Identify which cell holds the provided text, then report its [X, Y] central coordinate. 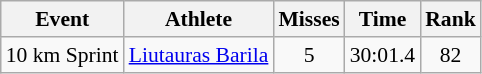
Liutauras Barila [199, 55]
10 km Sprint [62, 55]
30:01.4 [382, 55]
Misses [308, 19]
Rank [450, 19]
Event [62, 19]
5 [308, 55]
Athlete [199, 19]
82 [450, 55]
Time [382, 19]
